From the cell containing the given text, extract its center point as (X, Y) coordinate. 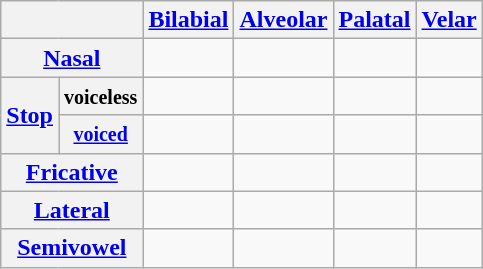
Semivowel (72, 248)
voiceless (100, 96)
Stop (30, 115)
Bilabial (188, 20)
Lateral (72, 210)
Nasal (72, 58)
voiced (100, 134)
Fricative (72, 172)
Palatal (374, 20)
Velar (449, 20)
Alveolar (284, 20)
